Pinpoint the cell where the given text exists, returning its [X, Y] midpoint coordinate. 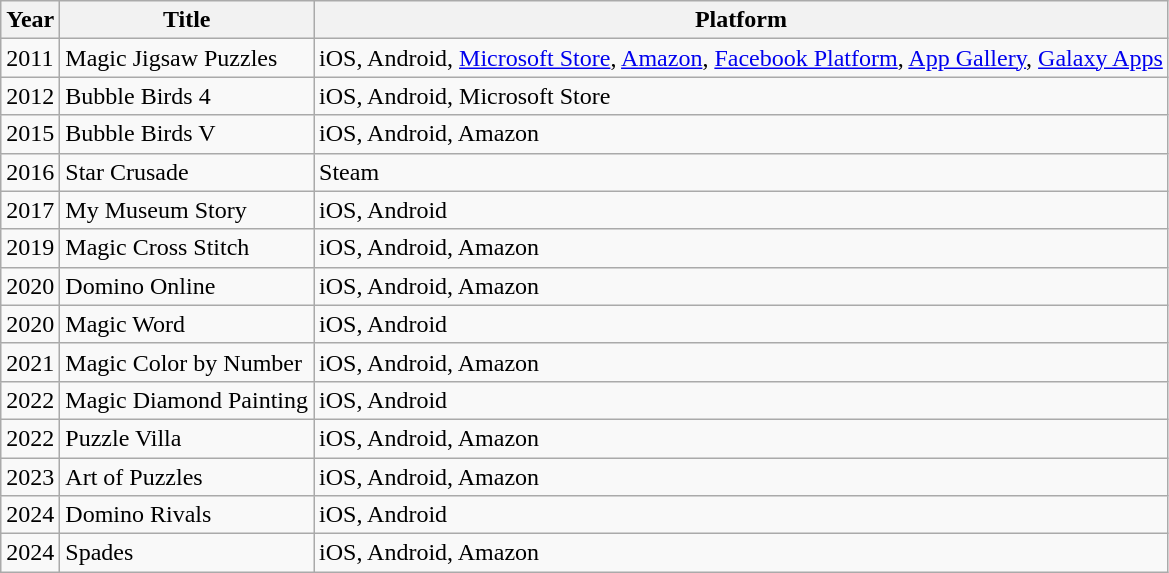
Year [30, 20]
My Museum Story [187, 210]
2017 [30, 210]
Art of Puzzles [187, 477]
Platform [742, 20]
Domino Online [187, 286]
Magic Word [187, 324]
Bubble Birds V [187, 134]
Puzzle Villa [187, 438]
Spades [187, 553]
Magic Jigsaw Puzzles [187, 58]
2023 [30, 477]
2011 [30, 58]
Star Crusade [187, 172]
2012 [30, 96]
Bubble Birds 4 [187, 96]
Magic Cross Stitch [187, 248]
Steam [742, 172]
2021 [30, 362]
2016 [30, 172]
2015 [30, 134]
Magic Color by Number [187, 362]
2019 [30, 248]
Magic Diamond Painting [187, 400]
iOS, Android, Microsoft Store [742, 96]
iOS, Android, Microsoft Store, Amazon, Facebook Platform, App Gallery, Galaxy Apps [742, 58]
Domino Rivals [187, 515]
Title [187, 20]
